Search for the cell housing the specified text and yield its (X, Y) center coordinate. 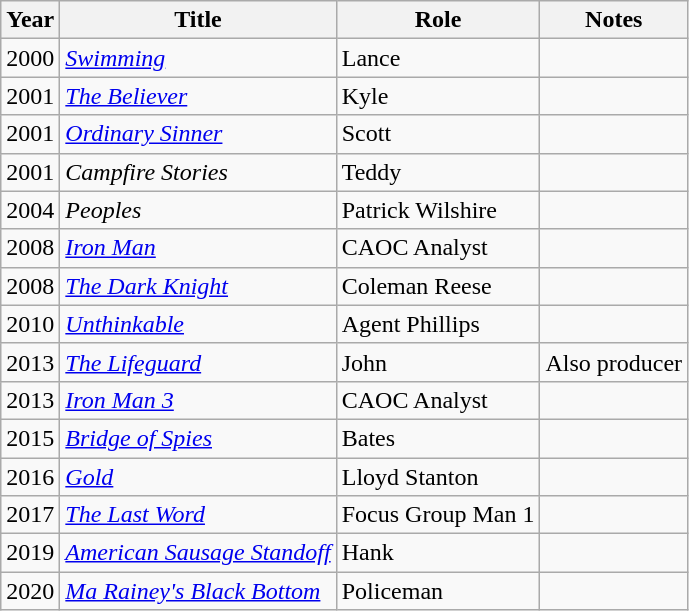
Campfire Stories (198, 172)
Also producer (614, 362)
American Sausage Standoff (198, 553)
Lloyd Stanton (438, 477)
2019 (30, 553)
Ma Rainey's Black Bottom (198, 591)
Notes (614, 20)
2015 (30, 438)
2004 (30, 210)
Kyle (438, 96)
Iron Man (198, 248)
Gold (198, 477)
John (438, 362)
Teddy (438, 172)
Unthinkable (198, 324)
The Dark Knight (198, 286)
Peoples (198, 210)
Bates (438, 438)
The Last Word (198, 515)
Ordinary Sinner (198, 134)
Year (30, 20)
2017 (30, 515)
Scott (438, 134)
2016 (30, 477)
Bridge of Spies (198, 438)
Agent Phillips (438, 324)
Focus Group Man 1 (438, 515)
Hank (438, 553)
Lance (438, 58)
2010 (30, 324)
The Lifeguard (198, 362)
Policeman (438, 591)
The Believer (198, 96)
2000 (30, 58)
Coleman Reese (438, 286)
Patrick Wilshire (438, 210)
Role (438, 20)
Iron Man 3 (198, 400)
Swimming (198, 58)
Title (198, 20)
2020 (30, 591)
